Scan for the cell matching the given text and deliver its [X, Y] coordinate at center. 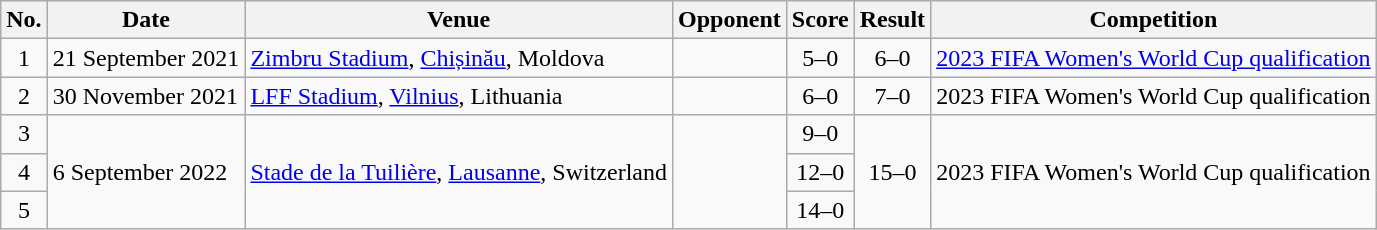
15–0 [892, 172]
Competition [1154, 20]
5–0 [820, 58]
30 November 2021 [146, 96]
Score [820, 20]
4 [24, 172]
Zimbru Stadium, Chișinău, Moldova [459, 58]
14–0 [820, 210]
Stade de la Tuilière, Lausanne, Switzerland [459, 172]
Date [146, 20]
LFF Stadium, Vilnius, Lithuania [459, 96]
3 [24, 134]
2 [24, 96]
Opponent [729, 20]
No. [24, 20]
1 [24, 58]
5 [24, 210]
12–0 [820, 172]
Result [892, 20]
9–0 [820, 134]
21 September 2021 [146, 58]
Venue [459, 20]
7–0 [892, 96]
6 September 2022 [146, 172]
